Provide the [X, Y] coordinate of the cell's center where the given text is located.  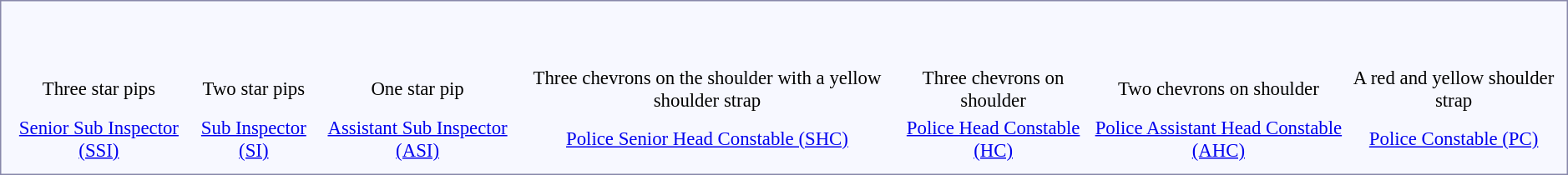
Police Assistant Head Constable (AHC) [1219, 138]
Police Senior Head Constable (SHC) [706, 138]
Assistant Sub Inspector (ASI) [417, 138]
Three star pips [99, 88]
Two chevrons on shoulder [1219, 88]
Police Constable (PC) [1454, 138]
Police Head Constable (HC) [994, 138]
Three chevrons on the shoulder with a yellow shoulder strap [706, 88]
A red and yellow shoulder strap [1454, 88]
One star pip [417, 88]
Three chevrons on shoulder [994, 88]
Sub Inspector (SI) [254, 138]
Senior Sub Inspector (SSI) [99, 138]
Two star pips [254, 88]
